Return the [x, y] coordinate for the center point of the cell that contains the specified text.  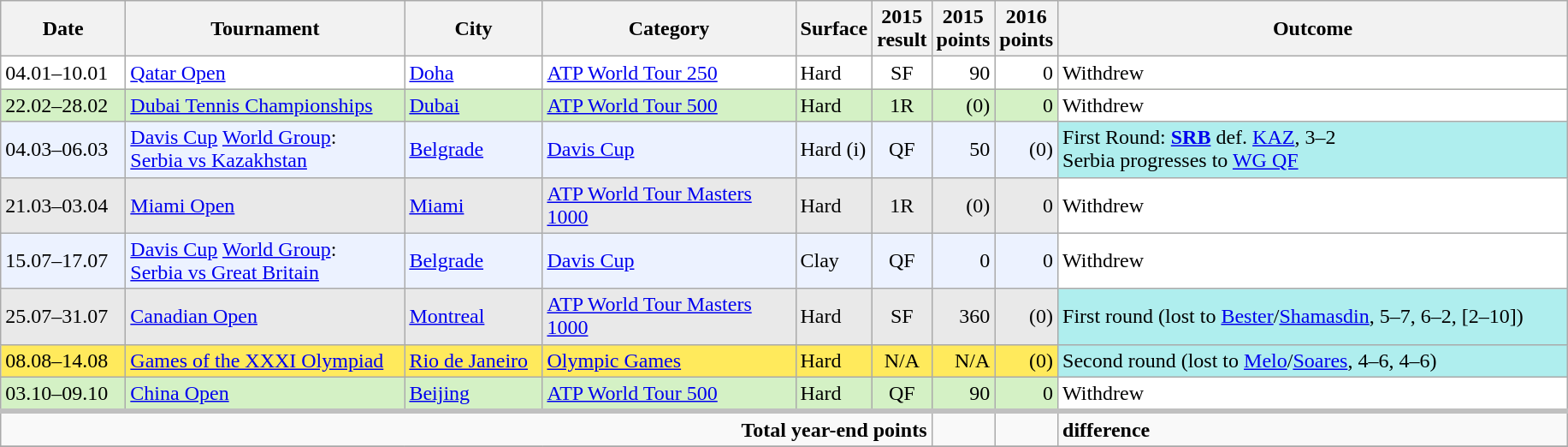
Canadian Open [265, 317]
Davis Cup World Group: Serbia vs Kazakhstan [265, 149]
Total year-end points [466, 429]
Miami [474, 206]
Dubai [474, 105]
21.03–03.04 [63, 206]
Olympic Games [669, 361]
Outcome [1313, 29]
2015 points [963, 29]
City [474, 29]
Surface [834, 29]
Tournament [265, 29]
Games of the XXXI Olympiad [265, 361]
03.10–09.10 [63, 394]
25.07–31.07 [63, 317]
04.01–10.01 [63, 73]
Beijing [474, 394]
Category [669, 29]
difference [1313, 429]
Rio de Janeiro [474, 361]
2016 points [1027, 29]
Clay [834, 260]
08.08–14.08 [63, 361]
China Open [265, 394]
Dubai Tennis Championships [265, 105]
Hard (i) [834, 149]
15.07–17.07 [63, 260]
50 [963, 149]
Montreal [474, 317]
First round (lost to Bester/Shamasdin, 5–7, 6–2, [2–10]) [1313, 317]
360 [963, 317]
04.03–06.03 [63, 149]
ATP World Tour 250 [669, 73]
Miami Open [265, 206]
Doha [474, 73]
First Round: SRB def. KAZ, 3–2 Serbia progresses to WG QF [1313, 149]
Date [63, 29]
2015 result [902, 29]
Qatar Open [265, 73]
Davis Cup World Group: Serbia vs Great Britain [265, 260]
Second round (lost to Melo/Soares, 4–6, 4–6) [1313, 361]
22.02–28.02 [63, 105]
